Determine the (X, Y) coordinate at the center of the cell enclosing the given text.  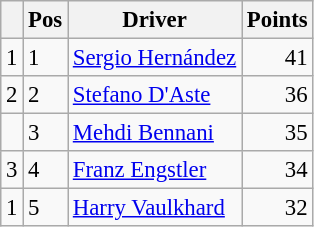
Points (278, 20)
4 (46, 170)
Pos (46, 20)
5 (46, 208)
32 (278, 208)
36 (278, 95)
Sergio Hernández (155, 58)
Mehdi Bennani (155, 133)
41 (278, 58)
Driver (155, 20)
Harry Vaulkhard (155, 208)
Franz Engstler (155, 170)
35 (278, 133)
34 (278, 170)
Stefano D'Aste (155, 95)
